Locate the cell with the specified text and output its (X, Y) center coordinate. 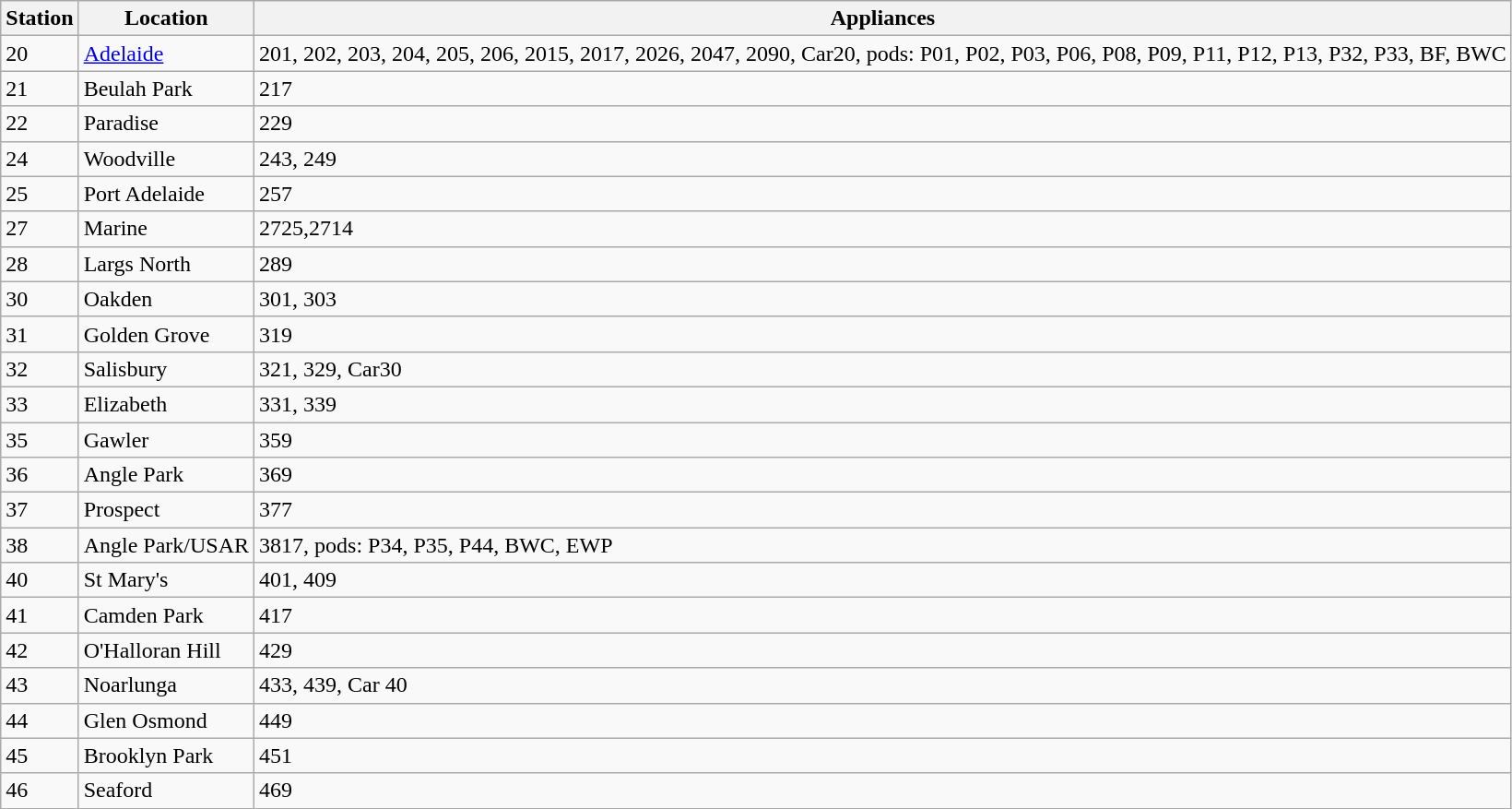
217 (883, 89)
369 (883, 475)
20 (40, 54)
St Mary's (166, 580)
417 (883, 615)
28 (40, 264)
Prospect (166, 510)
Noarlunga (166, 685)
Seaford (166, 791)
Golden Grove (166, 334)
Elizabeth (166, 404)
O'Halloran Hill (166, 650)
377 (883, 510)
27 (40, 229)
433, 439, Car 40 (883, 685)
449 (883, 720)
Angle Park/USAR (166, 545)
Paradise (166, 124)
Adelaide (166, 54)
33 (40, 404)
Camden Park (166, 615)
Station (40, 18)
42 (40, 650)
21 (40, 89)
37 (40, 510)
451 (883, 755)
319 (883, 334)
3817, pods: P34, P35, P44, BWC, EWP (883, 545)
41 (40, 615)
45 (40, 755)
Largs North (166, 264)
36 (40, 475)
31 (40, 334)
32 (40, 369)
331, 339 (883, 404)
24 (40, 159)
Angle Park (166, 475)
Gawler (166, 440)
429 (883, 650)
43 (40, 685)
243, 249 (883, 159)
229 (883, 124)
201, 202, 203, 204, 205, 206, 2015, 2017, 2026, 2047, 2090, Car20, pods: P01, P02, P03, P06, P08, P09, P11, P12, P13, P32, P33, BF, BWC (883, 54)
Woodville (166, 159)
257 (883, 194)
401, 409 (883, 580)
359 (883, 440)
40 (40, 580)
Glen Osmond (166, 720)
Beulah Park (166, 89)
Location (166, 18)
289 (883, 264)
469 (883, 791)
25 (40, 194)
301, 303 (883, 299)
38 (40, 545)
30 (40, 299)
44 (40, 720)
Port Adelaide (166, 194)
Marine (166, 229)
Brooklyn Park (166, 755)
2725,2714 (883, 229)
Salisbury (166, 369)
46 (40, 791)
321, 329, Car30 (883, 369)
35 (40, 440)
Appliances (883, 18)
22 (40, 124)
Oakden (166, 299)
